Output the [x, y] coordinate of the center of the cell containing the given text.  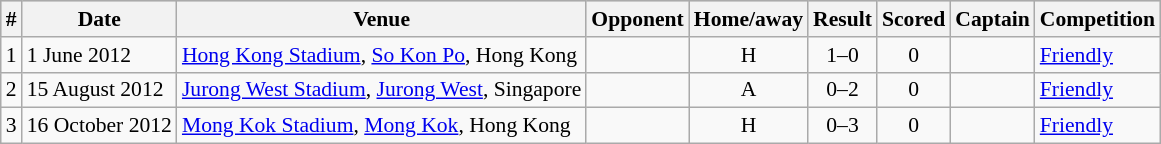
A [748, 90]
Opponent [638, 19]
Result [842, 19]
1 June 2012 [100, 55]
Jurong West Stadium, Jurong West, Singapore [382, 90]
Venue [382, 19]
Captain [992, 19]
Date [100, 19]
Scored [914, 19]
1–0 [842, 55]
16 October 2012 [100, 126]
Home/away [748, 19]
Competition [1098, 19]
3 [12, 126]
0–2 [842, 90]
# [12, 19]
Mong Kok Stadium, Mong Kok, Hong Kong [382, 126]
1 [12, 55]
15 August 2012 [100, 90]
0–3 [842, 126]
Hong Kong Stadium, So Kon Po, Hong Kong [382, 55]
2 [12, 90]
